Return [X, Y] of the center of cell containing provided text 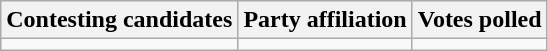
Votes polled [480, 20]
Party affiliation [325, 20]
Contesting candidates [120, 20]
